Output the (x, y) coordinate of the center of the cell containing the given text.  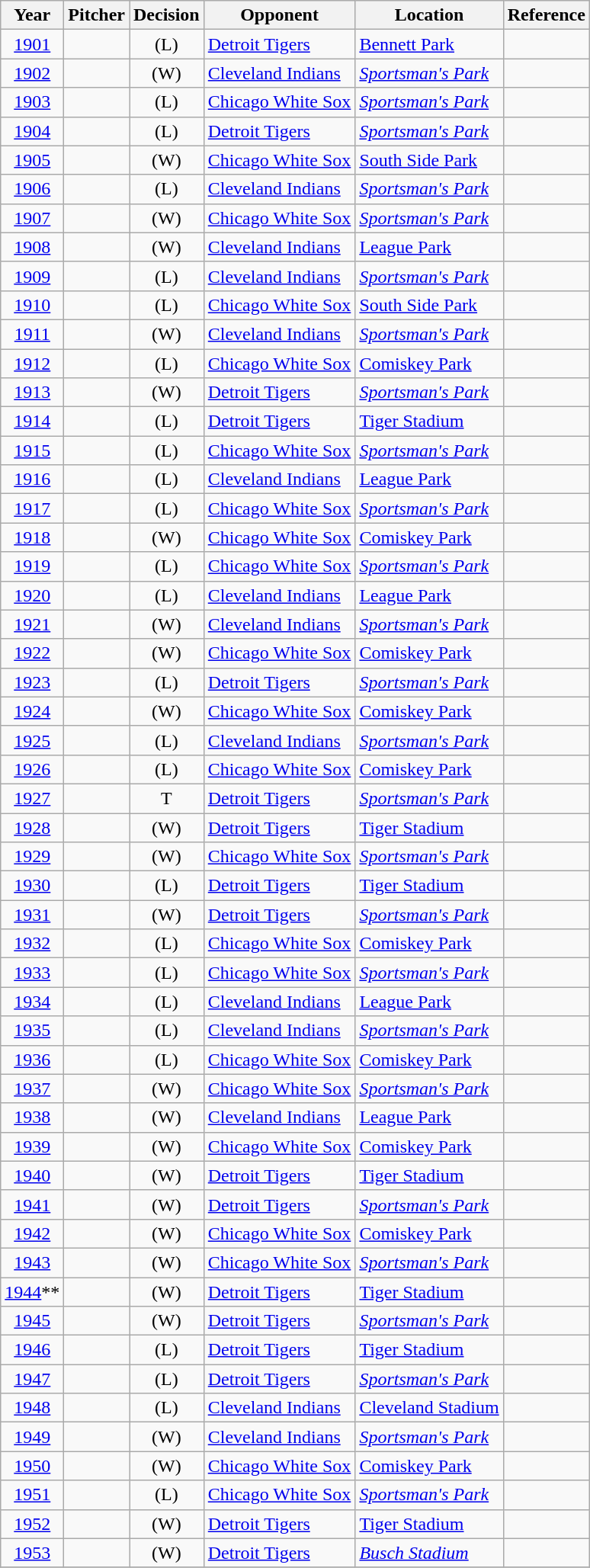
1939 (32, 1146)
1946 (32, 1350)
1925 (32, 740)
Decision (167, 15)
1942 (32, 1233)
1920 (32, 595)
1901 (32, 44)
1902 (32, 73)
1938 (32, 1117)
1947 (32, 1379)
Location (429, 15)
1935 (32, 1031)
1949 (32, 1437)
1933 (32, 973)
1919 (32, 566)
1922 (32, 653)
1944** (32, 1292)
1923 (32, 682)
1930 (32, 886)
Pitcher (97, 15)
1950 (32, 1466)
1940 (32, 1175)
1928 (32, 827)
Cleveland Stadium (429, 1408)
1941 (32, 1204)
1913 (32, 393)
1917 (32, 508)
Reference (546, 15)
1906 (32, 189)
1932 (32, 944)
1918 (32, 537)
T (167, 798)
1943 (32, 1262)
1937 (32, 1089)
1909 (32, 276)
1926 (32, 769)
1907 (32, 218)
1908 (32, 247)
1905 (32, 160)
Busch Stadium (429, 1553)
1916 (32, 479)
1931 (32, 915)
1921 (32, 624)
1945 (32, 1321)
Opponent (279, 15)
1911 (32, 334)
1953 (32, 1553)
1915 (32, 451)
1952 (32, 1524)
1924 (32, 711)
1951 (32, 1495)
1904 (32, 131)
1934 (32, 1002)
1936 (32, 1060)
1910 (32, 305)
1927 (32, 798)
1903 (32, 102)
1914 (32, 422)
1948 (32, 1408)
1929 (32, 857)
1912 (32, 364)
Year (32, 15)
Bennett Park (429, 44)
